Determine the (X, Y) coordinate at the center of the cell enclosing the given text.  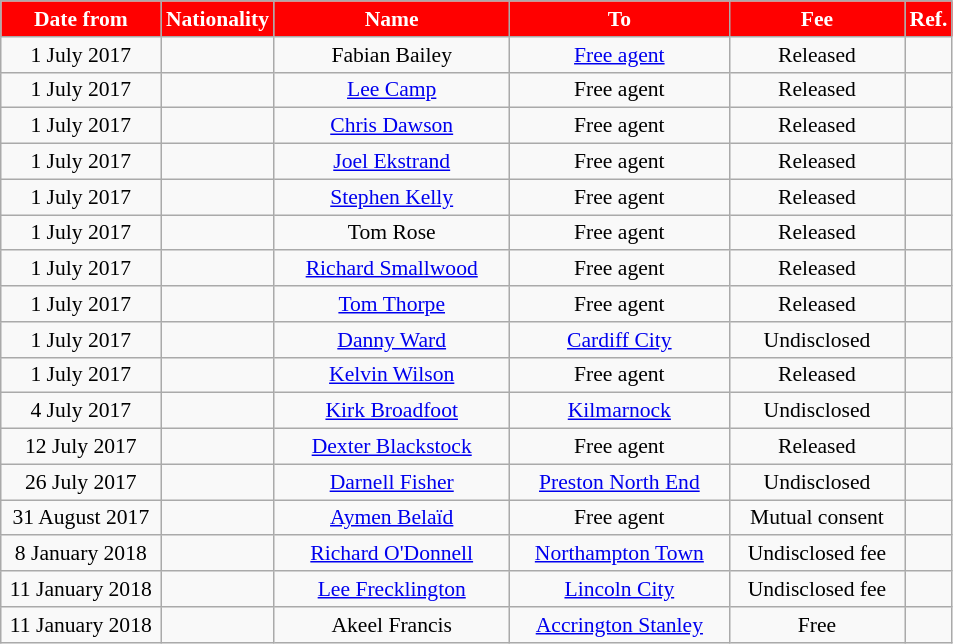
Kelvin Wilson (392, 375)
31 August 2017 (81, 518)
12 July 2017 (81, 447)
To (619, 19)
Lee Frecklington (392, 589)
Northampton Town (619, 554)
Dexter Blackstock (392, 447)
8 January 2018 (81, 554)
Danny Ward (392, 340)
Kilmarnock (619, 411)
Preston North End (619, 482)
Joel Ekstrand (392, 162)
Richard Smallwood (392, 269)
Kirk Broadfoot (392, 411)
Darnell Fisher (392, 482)
Tom Thorpe (392, 304)
26 July 2017 (81, 482)
Richard O'Donnell (392, 554)
Free (816, 625)
Fee (816, 19)
Fabian Bailey (392, 55)
Nationality (218, 19)
Lincoln City (619, 589)
Chris Dawson (392, 126)
Lee Camp (392, 90)
Cardiff City (619, 340)
Stephen Kelly (392, 197)
Mutual consent (816, 518)
Date from (81, 19)
Aymen Belaïd (392, 518)
4 July 2017 (81, 411)
Name (392, 19)
Accrington Stanley (619, 625)
Tom Rose (392, 233)
Ref. (929, 19)
Akeel Francis (392, 625)
